Provide the [x, y] coordinate of the cell's center where the given text is located.  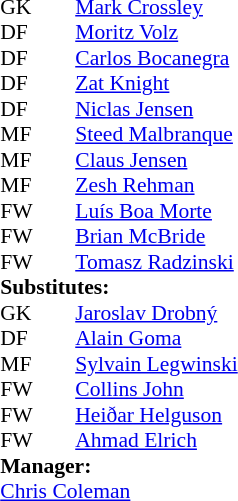
Substitutes: [118, 287]
Moritz Volz [156, 33]
Heiðar Helguson [156, 415]
Claus Jensen [156, 160]
Tomasz Radzinski [156, 262]
Manager: [118, 466]
Luís Boa Morte [156, 211]
Steed Malbranque [156, 135]
Ahmad Elrich [156, 441]
Zesh Rehman [156, 185]
Brian McBride [156, 237]
Sylvain Legwinski [156, 364]
Zat Knight [156, 83]
Alain Goma [156, 339]
GK [19, 313]
Jaroslav Drobný [156, 313]
Carlos Bocanegra [156, 58]
Collins John [156, 389]
Niclas Jensen [156, 109]
